Return the [x, y] coordinate for the center point of the cell that contains the specified text.  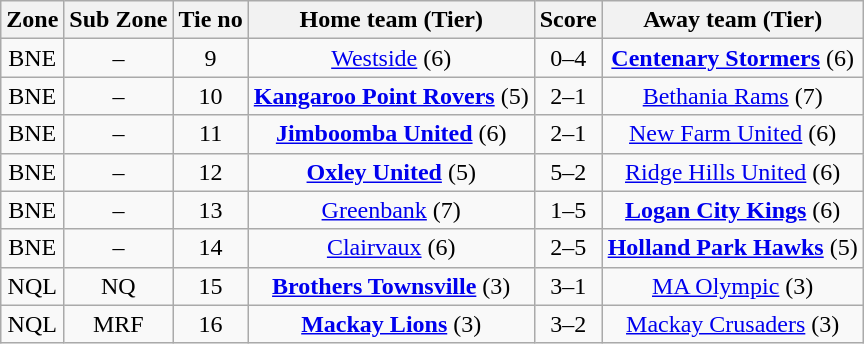
Home team (Tier) [391, 20]
Mackay Lions (3) [391, 324]
3–1 [568, 286]
12 [210, 172]
Bethania Rams (7) [732, 96]
Jimboomba United (6) [391, 134]
16 [210, 324]
Sub Zone [118, 20]
0–4 [568, 58]
Away team (Tier) [732, 20]
Brothers Townsville (3) [391, 286]
13 [210, 210]
2–5 [568, 248]
14 [210, 248]
1–5 [568, 210]
Holland Park Hawks (5) [732, 248]
3–2 [568, 324]
Score [568, 20]
Kangaroo Point Rovers (5) [391, 96]
MRF [118, 324]
Tie no [210, 20]
New Farm United (6) [732, 134]
MA Olympic (3) [732, 286]
Clairvaux (6) [391, 248]
Centenary Stormers (6) [732, 58]
Westside (6) [391, 58]
Logan City Kings (6) [732, 210]
NQ [118, 286]
Zone [32, 20]
Greenbank (7) [391, 210]
Mackay Crusaders (3) [732, 324]
Oxley United (5) [391, 172]
15 [210, 286]
11 [210, 134]
10 [210, 96]
5–2 [568, 172]
Ridge Hills United (6) [732, 172]
9 [210, 58]
